Return the [x, y] coordinate for the center point of the cell that contains the specified text.  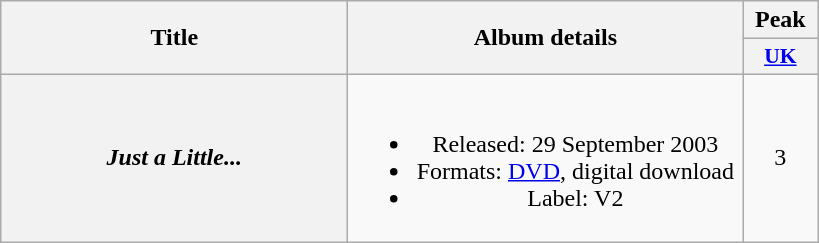
Released: 29 September 2003Formats: DVD, digital downloadLabel: V2 [546, 158]
Title [174, 38]
Peak [780, 20]
UK [780, 57]
Just a Little... [174, 158]
Album details [546, 38]
3 [780, 158]
